Return (x, y) of the center of cell containing provided text 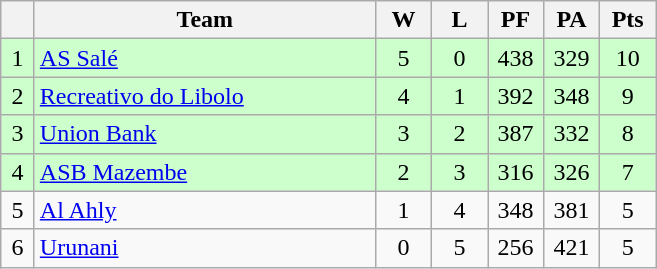
421 (572, 248)
332 (572, 134)
387 (516, 134)
7 (628, 172)
8 (628, 134)
392 (516, 96)
Union Bank (204, 134)
10 (628, 58)
326 (572, 172)
PF (516, 20)
Team (204, 20)
Pts (628, 20)
381 (572, 210)
Recreativo do Libolo (204, 96)
316 (516, 172)
AS Salé (204, 58)
Al Ahly (204, 210)
W (403, 20)
438 (516, 58)
329 (572, 58)
Urunani (204, 248)
L (459, 20)
ASB Mazembe (204, 172)
256 (516, 248)
9 (628, 96)
PA (572, 20)
6 (18, 248)
